Capture the cell that displays the provided text and extract its [x, y] central coordinate. 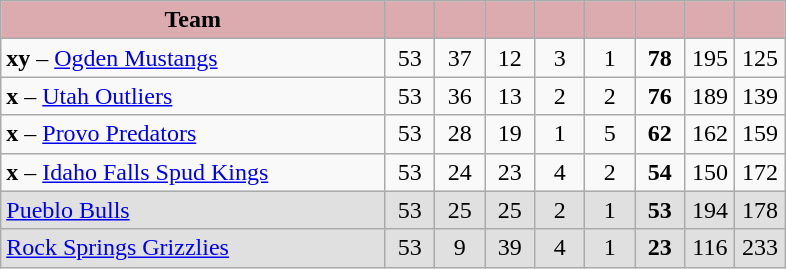
5 [610, 134]
9 [460, 248]
x – Provo Predators [193, 134]
150 [710, 172]
13 [510, 96]
125 [760, 58]
x – Utah Outliers [193, 96]
54 [660, 172]
36 [460, 96]
233 [760, 248]
78 [660, 58]
189 [710, 96]
19 [510, 134]
139 [760, 96]
178 [760, 210]
Team [193, 20]
62 [660, 134]
3 [560, 58]
Pueblo Bulls [193, 210]
24 [460, 172]
116 [710, 248]
39 [510, 248]
xy – Ogden Mustangs [193, 58]
37 [460, 58]
195 [710, 58]
28 [460, 134]
172 [760, 172]
x – Idaho Falls Spud Kings [193, 172]
162 [710, 134]
76 [660, 96]
12 [510, 58]
Rock Springs Grizzlies [193, 248]
159 [760, 134]
194 [710, 210]
